Provide the [x, y] coordinate of the cell's center where the given text is located.  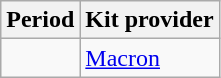
Kit provider [150, 20]
Period [40, 20]
Macron [150, 58]
